Capture the cell that displays the provided text and extract its [x, y] central coordinate. 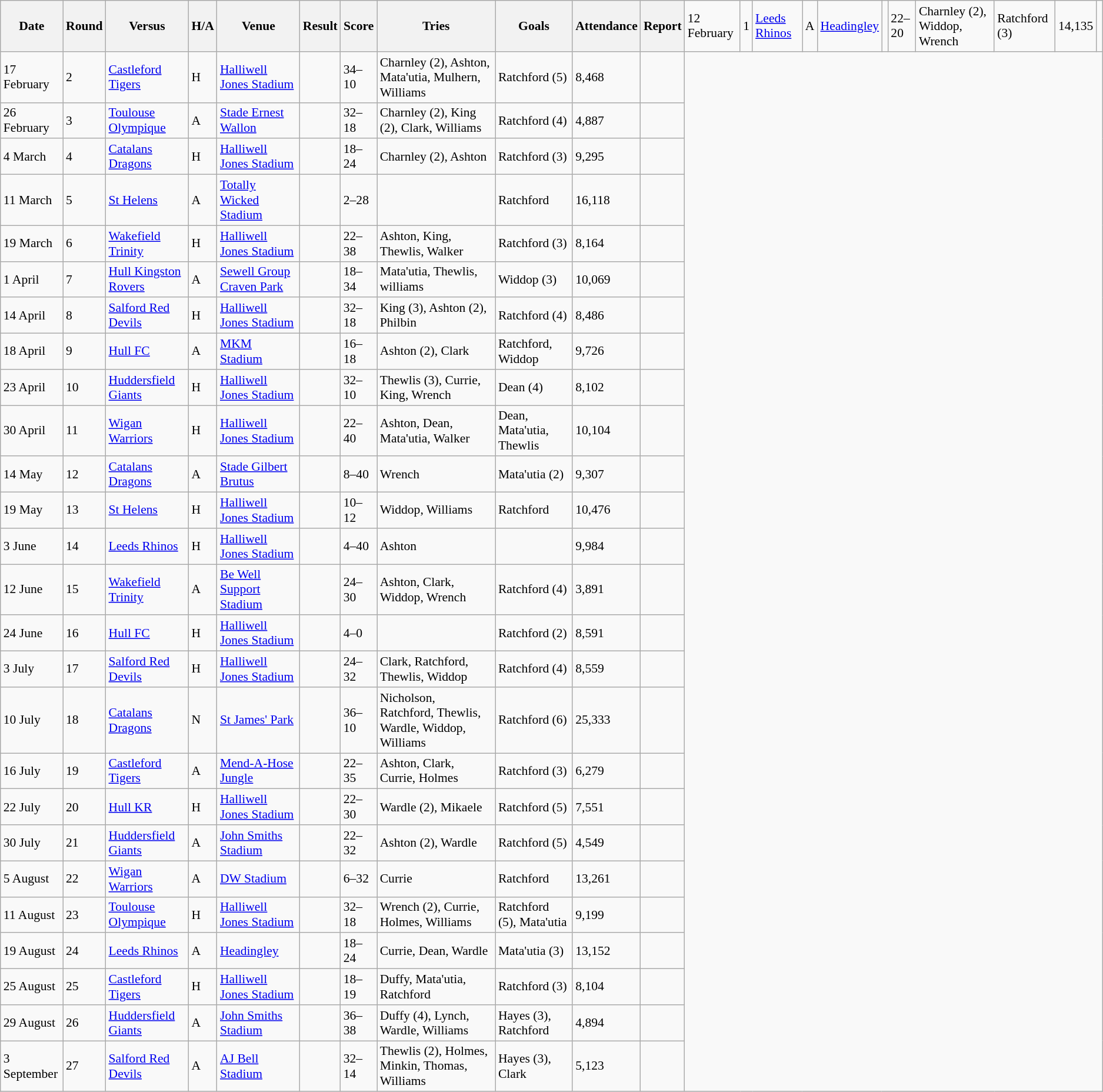
Dean, Mata'utia, Thewlis [534, 431]
2–28 [359, 200]
Hayes (3), Clark [534, 1066]
Widdop, Williams [436, 511]
Ashton, Dean, Mata'utia, Walker [436, 431]
8,164 [607, 244]
Attendance [607, 26]
Nicholson, Ratchford, Thewlis, Wardle, Widdop, Williams [436, 720]
10–12 [359, 511]
Totally Wicked Stadium [259, 200]
N [202, 720]
AJ Bell Stadium [259, 1066]
25 [85, 987]
Dean (4) [534, 387]
9,295 [607, 157]
8,591 [607, 633]
Ratchford, Widdop [534, 352]
9,307 [607, 474]
Mata'utia (3) [534, 951]
4–0 [359, 633]
11 August [32, 914]
Currie [436, 879]
13 [85, 511]
Charnley (2), Widdop, Wrench [955, 26]
Versus [147, 26]
3 June [32, 546]
25,333 [607, 720]
Currie, Dean, Wardle [436, 951]
22 [85, 879]
8,468 [607, 78]
DW Stadium [259, 879]
Be Well Support Stadium [259, 590]
4,887 [607, 120]
23 April [32, 387]
Score [359, 26]
14 April [32, 315]
29 August [32, 1023]
Hayes (3), Ratchford [534, 1023]
Clark, Ratchford, Thewlis, Widdop [436, 670]
7,551 [607, 807]
Mend-A-Hose Jungle [259, 771]
8,102 [607, 387]
26 [85, 1023]
30 July [32, 843]
Thewlis (2), Holmes, Minkin, Thomas, Williams [436, 1066]
Hull KR [147, 807]
10,104 [607, 431]
18–19 [359, 987]
8–40 [359, 474]
21 [85, 843]
23 [85, 914]
16–18 [359, 352]
Charnley (2), Ashton, Mata'utia, Mulhern, Williams [436, 78]
24 June [32, 633]
10,476 [607, 511]
12 [85, 474]
Charnley (2), Ashton [436, 157]
26 February [32, 120]
12 June [32, 590]
Wrench [436, 474]
9,726 [607, 352]
30 April [32, 431]
18 April [32, 352]
36–10 [359, 720]
17 February [32, 78]
3 [85, 120]
18–34 [359, 279]
Mata'utia (2) [534, 474]
20 [85, 807]
34–10 [359, 78]
16,118 [607, 200]
3 July [32, 670]
6 [85, 244]
2 [85, 78]
Ashton [436, 546]
Duffy (4), Lynch, Wardle, Williams [436, 1023]
19 August [32, 951]
Sewell Group Craven Park [259, 279]
27 [85, 1066]
Hull Kingston Rovers [147, 279]
H/A [202, 26]
8 [85, 315]
22–20 [902, 26]
25 August [32, 987]
1 April [32, 279]
Ratchford (6) [534, 720]
36–38 [359, 1023]
Widdop (3) [534, 279]
24–30 [359, 590]
Ratchford (2) [534, 633]
22–40 [359, 431]
Mata'utia, Thewlis, williams [436, 279]
17 [85, 670]
22–32 [359, 843]
Wardle (2), Mikaele [436, 807]
Venue [259, 26]
4–40 [359, 546]
10 July [32, 720]
3,891 [607, 590]
Goals [534, 26]
Duffy, Mata'utia, Ratchford [436, 987]
MKM Stadium [259, 352]
14 [85, 546]
3 September [32, 1066]
St James' Park [259, 720]
18 [85, 720]
5,123 [607, 1066]
15 [85, 590]
11 [85, 431]
4,549 [607, 843]
Round [85, 26]
6–32 [359, 879]
5 August [32, 879]
22–35 [359, 771]
16 July [32, 771]
22–38 [359, 244]
King (3), Ashton (2), Philbin [436, 315]
Ashton (2), Wardle [436, 843]
Wrench (2), Currie, Holmes, Williams [436, 914]
13,261 [607, 879]
9,199 [607, 914]
14,135 [1075, 26]
6,279 [607, 771]
8,486 [607, 315]
4 [85, 157]
12 February [712, 26]
11 March [32, 200]
8,104 [607, 987]
Ashton, Clark, Currie, Holmes [436, 771]
9 [85, 352]
1 [746, 26]
Charnley (2), King (2), Clark, Williams [436, 120]
Ratchford (5), Mata'utia [534, 914]
Ashton, Clark, Widdop, Wrench [436, 590]
9,984 [607, 546]
10 [85, 387]
Report [662, 26]
Stade Ernest Wallon [259, 120]
5 [85, 200]
Stade Gilbert Brutus [259, 474]
32–14 [359, 1066]
19 May [32, 511]
Tries [436, 26]
10,069 [607, 279]
16 [85, 633]
13,152 [607, 951]
19 March [32, 244]
4,894 [607, 1023]
22 July [32, 807]
Thewlis (3), Currie, King, Wrench [436, 387]
Date [32, 26]
32–10 [359, 387]
Ashton (2), Clark [436, 352]
7 [85, 279]
24 [85, 951]
22–30 [359, 807]
Ashton, King, Thewlis, Walker [436, 244]
24–32 [359, 670]
4 March [32, 157]
14 May [32, 474]
19 [85, 771]
Result [320, 26]
8,559 [607, 670]
